Locate the cell with the specified text and output its (X, Y) center coordinate. 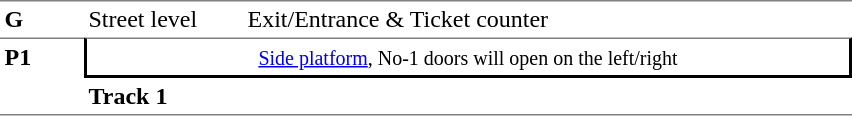
Side platform, No-1 doors will open on the left/right (468, 58)
Exit/Entrance & Ticket counter (548, 19)
Street level (164, 19)
P1 (42, 77)
Track 1 (164, 97)
G (42, 19)
